Locate the cell with the specified text and output its (X, Y) center coordinate. 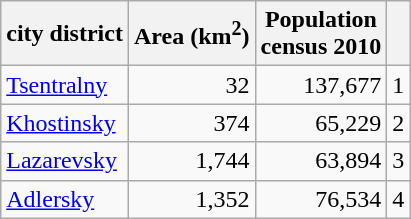
Area (km2) (192, 34)
city district (65, 34)
76,534 (321, 199)
Lazarevsky (65, 161)
32 (192, 85)
137,677 (321, 85)
Khostinsky (65, 123)
1 (398, 85)
65,229 (321, 123)
Populationcensus 2010 (321, 34)
2 (398, 123)
1,744 (192, 161)
3 (398, 161)
Adlersky (65, 199)
63,894 (321, 161)
Tsentralny (65, 85)
1,352 (192, 199)
4 (398, 199)
374 (192, 123)
